Capture the cell that displays the provided text and extract its [X, Y] central coordinate. 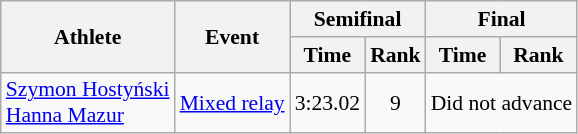
Semifinal [358, 19]
3:23.02 [328, 102]
Athlete [88, 36]
Final [502, 19]
Szymon HostyńskiHanna Mazur [88, 102]
Mixed relay [232, 102]
Did not advance [502, 102]
9 [396, 102]
Event [232, 36]
